Return the [x, y] coordinate for the center point of the cell that contains the specified text.  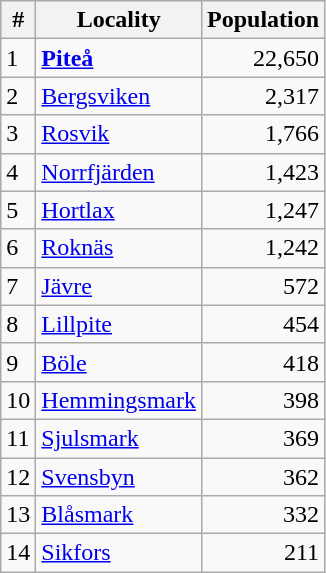
398 [264, 400]
332 [264, 515]
22,650 [264, 58]
Hemmingsmark [119, 400]
Sikfors [119, 553]
369 [264, 438]
362 [264, 477]
454 [264, 324]
2 [18, 96]
# [18, 20]
Jävre [119, 286]
Lillpite [119, 324]
1,423 [264, 172]
Norrfjärden [119, 172]
1,766 [264, 134]
211 [264, 553]
Svensbyn [119, 477]
11 [18, 438]
6 [18, 248]
1,247 [264, 210]
3 [18, 134]
Böle [119, 362]
9 [18, 362]
5 [18, 210]
Locality [119, 20]
Bergsviken [119, 96]
Piteå [119, 58]
Rosvik [119, 134]
7 [18, 286]
14 [18, 553]
12 [18, 477]
Population [264, 20]
1,242 [264, 248]
Sjulsmark [119, 438]
Hortlax [119, 210]
10 [18, 400]
Blåsmark [119, 515]
8 [18, 324]
4 [18, 172]
Roknäs [119, 248]
572 [264, 286]
1 [18, 58]
418 [264, 362]
2,317 [264, 96]
13 [18, 515]
